Output the [x, y] coordinate of the center of the cell containing the given text.  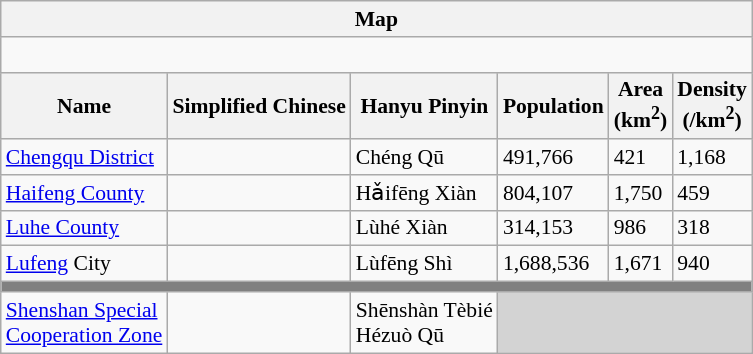
Simplified Chinese [258, 106]
940 [712, 264]
Lùhé Xiàn [424, 228]
Area(km2) [641, 106]
Chengqu District [84, 157]
Hǎifēng Xiàn [424, 193]
Lufeng City [84, 264]
Lùfēng Shì [424, 264]
Population [554, 106]
314,153 [554, 228]
1,750 [641, 193]
Density(/km2) [712, 106]
Shēnshàn TèbiéHézuò Qū [424, 322]
Luhe County [84, 228]
459 [712, 193]
Shenshan SpecialCooperation Zone [84, 322]
Haifeng County [84, 193]
986 [641, 228]
1,688,536 [554, 264]
491,766 [554, 157]
421 [641, 157]
Map [376, 19]
318 [712, 228]
Hanyu Pinyin [424, 106]
804,107 [554, 193]
1,168 [712, 157]
Name [84, 106]
1,671 [641, 264]
Chéng Qū [424, 157]
